Pinpoint the cell where the given text exists, returning its [x, y] midpoint coordinate. 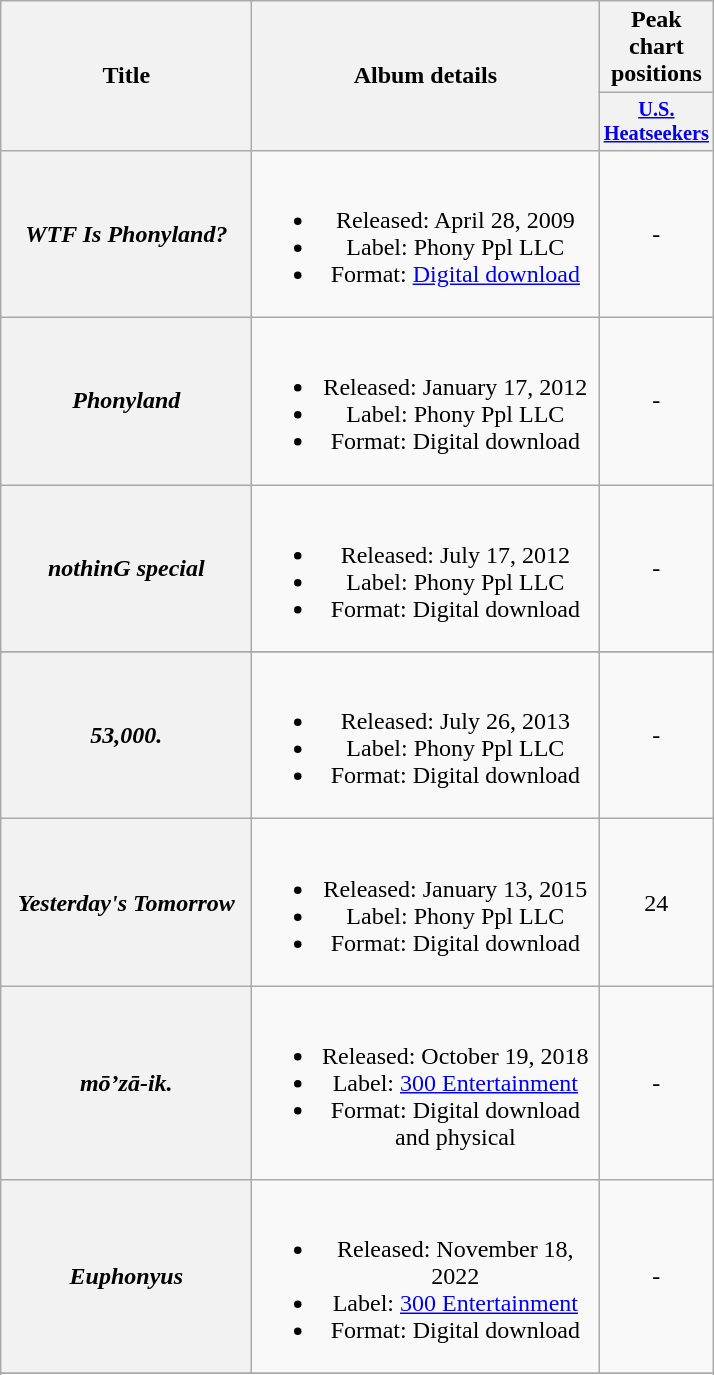
Peak chart positions [656, 47]
U.S. Heatseekers [656, 122]
nothinG special [126, 568]
Released: July 17, 2012Label: Phony Ppl LLCFormat: Digital download [426, 568]
Phonyland [126, 402]
Euphonyus [126, 1277]
WTF Is Phonyland? [126, 234]
Released: January 17, 2012Label: Phony Ppl LLCFormat: Digital download [426, 402]
Released: October 19, 2018Label: 300 EntertainmentFormat: Digital download and physical [426, 1083]
Album details [426, 76]
Released: April 28, 2009Label: Phony Ppl LLCFormat: Digital download [426, 234]
Released: July 26, 2013Label: Phony Ppl LLCFormat: Digital download [426, 736]
Yesterday's Tomorrow [126, 902]
Released: January 13, 2015Label: Phony Ppl LLCFormat: Digital download [426, 902]
Released: November 18, 2022Label: 300 EntertainmentFormat: Digital download [426, 1277]
Title [126, 76]
24 [656, 902]
mō’zā-ik. [126, 1083]
53,000. [126, 736]
